Detect which cell encompasses the target text, then output its (X, Y) center coordinate. 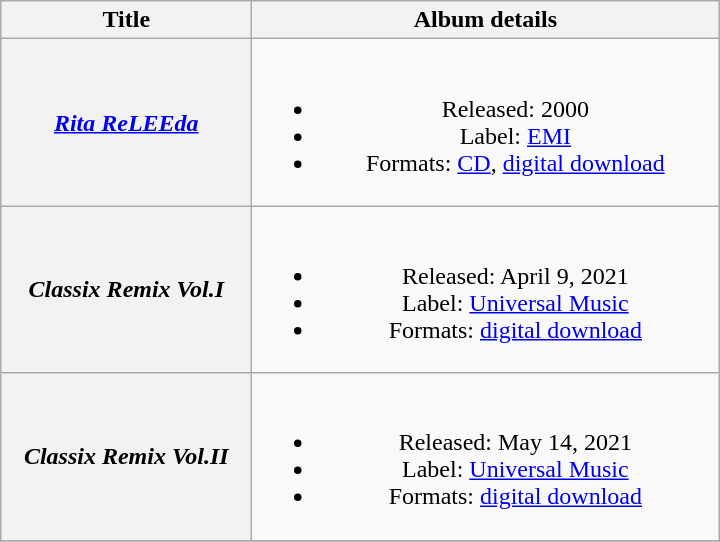
Title (126, 20)
Released: 2000Label: EMIFormats: CD, digital download (486, 122)
Released: May 14, 2021Label: Universal MusicFormats: digital download (486, 456)
Released: April 9, 2021Label: Universal MusicFormats: digital download (486, 290)
Rita ReLEEda (126, 122)
Classix Remix Vol.I (126, 290)
Classix Remix Vol.II (126, 456)
Album details (486, 20)
